Output the (x, y) coordinate of the center of the cell containing the given text.  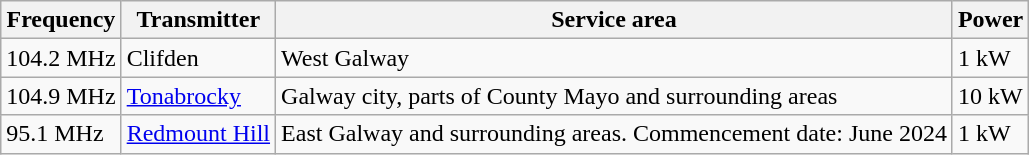
West Galway (614, 58)
Galway city, parts of County Mayo and surrounding areas (614, 96)
Clifden (198, 58)
Redmount Hill (198, 134)
East Galway and surrounding areas. Commencement date: June 2024 (614, 134)
Service area (614, 20)
Power (990, 20)
104.9 MHz (61, 96)
95.1 MHz (61, 134)
104.2 MHz (61, 58)
Frequency (61, 20)
10 kW (990, 96)
Tonabrocky (198, 96)
Transmitter (198, 20)
